For the text-containing cell, return its midpoint in [X, Y] coordinate format. 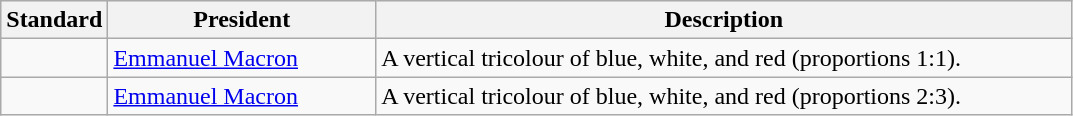
A vertical tricolour of blue, white, and red (proportions 1:1). [724, 58]
Description [724, 20]
Standard [54, 20]
A vertical tricolour of blue, white, and red (proportions 2:3). [724, 96]
President [242, 20]
